Identify which cell holds the provided text, then report its [X, Y] central coordinate. 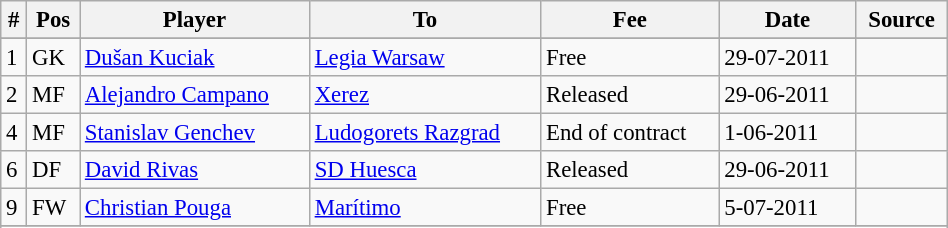
To [424, 20]
SD Huesca [424, 170]
Stanislav Genchev [195, 133]
End of contract [630, 133]
6 [14, 170]
2 [14, 95]
# [14, 20]
Pos [54, 20]
DF [54, 170]
Marítimo [424, 208]
Ludogorets Razgrad [424, 133]
FW [54, 208]
Christian Pouga [195, 208]
Date [788, 20]
4 [14, 133]
David Rivas [195, 170]
Player [195, 20]
Xerez [424, 95]
9 [14, 208]
Legia Warsaw [424, 58]
1-06-2011 [788, 133]
GK [54, 58]
Fee [630, 20]
5-07-2011 [788, 208]
Dušan Kuciak [195, 58]
Alejandro Campano [195, 95]
Source [902, 20]
29-07-2011 [788, 58]
1 [14, 58]
